Provide the (X, Y) coordinate of the cell's center where the given text is located.  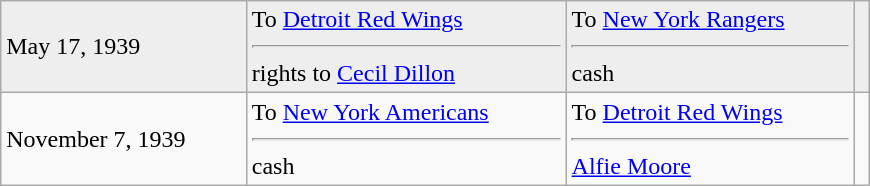
To Detroit Red WingsAlfie Moore (710, 139)
November 7, 1939 (124, 139)
To New York Rangerscash (710, 47)
May 17, 1939 (124, 47)
To New York Americanscash (406, 139)
To Detroit Red Wingsrights to Cecil Dillon (406, 47)
